Return [x, y] of the center of cell containing provided text 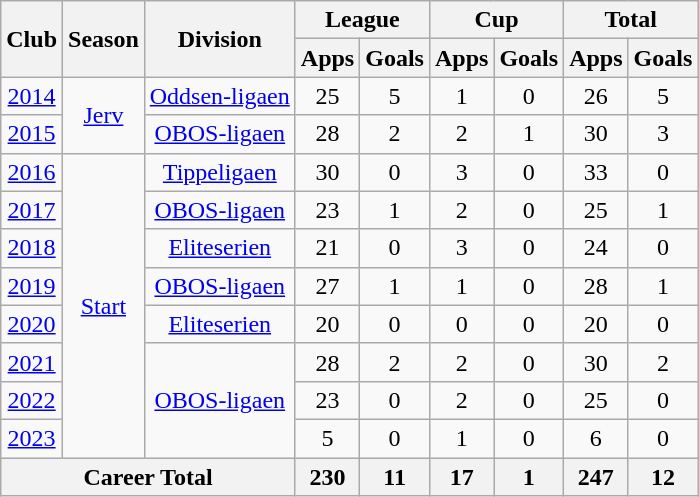
League [362, 20]
2021 [32, 362]
Oddsen-ligaen [220, 96]
27 [327, 286]
33 [596, 172]
Division [220, 39]
Cup [496, 20]
2020 [32, 324]
6 [596, 438]
24 [596, 248]
Tippeligaen [220, 172]
26 [596, 96]
12 [663, 477]
Season [104, 39]
2015 [32, 134]
17 [461, 477]
2018 [32, 248]
2016 [32, 172]
21 [327, 248]
2019 [32, 286]
Jerv [104, 115]
2014 [32, 96]
230 [327, 477]
2022 [32, 400]
Start [104, 305]
2017 [32, 210]
Total [631, 20]
2023 [32, 438]
11 [395, 477]
247 [596, 477]
Club [32, 39]
Career Total [148, 477]
